For the text-containing cell, return its midpoint in (X, Y) coordinate format. 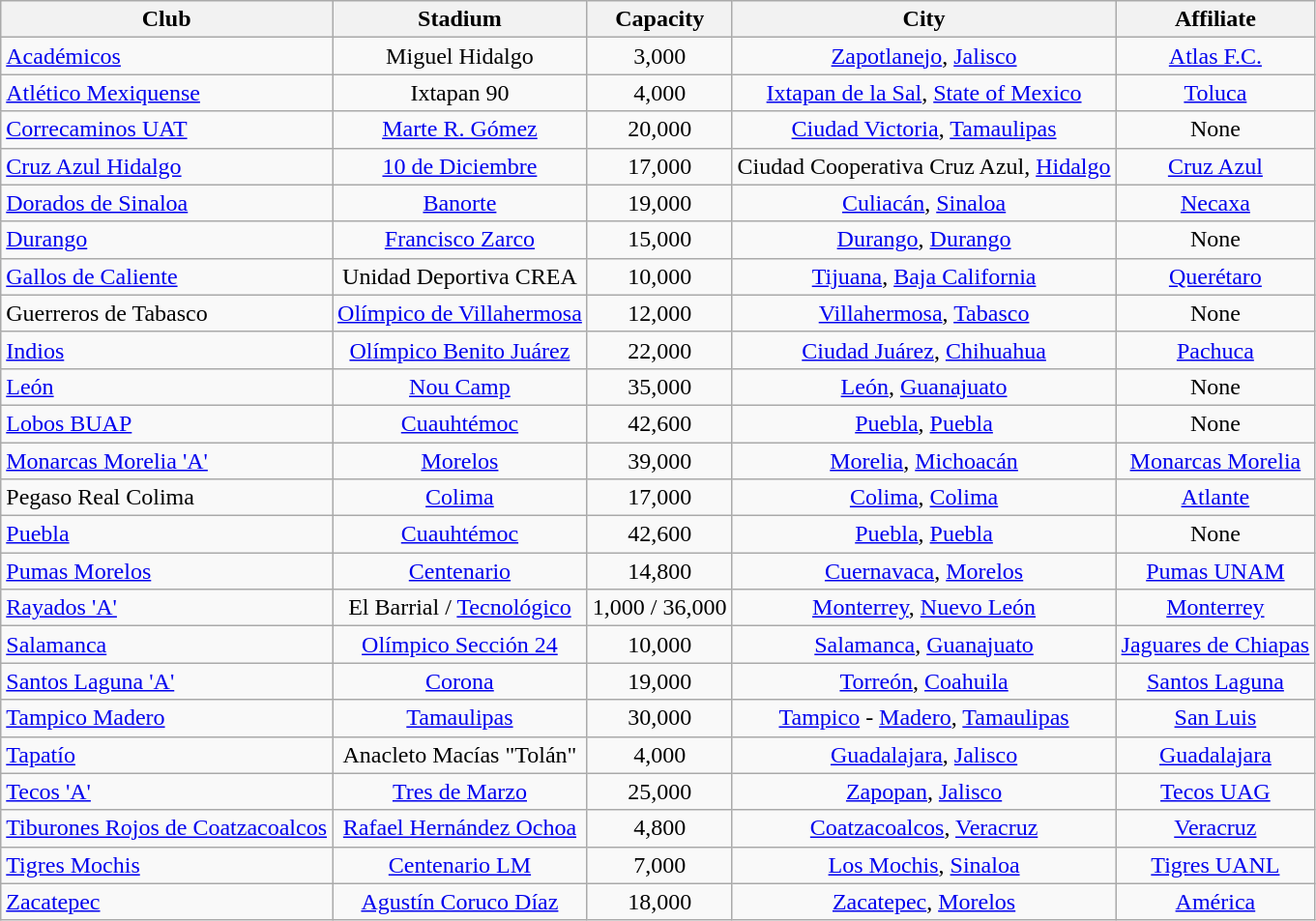
Olímpico Sección 24 (460, 645)
Ciudad Cooperativa Cruz Azul, Hidalgo (924, 166)
Tigres Mochis (166, 865)
12,000 (659, 313)
Culiacán, Sinaloa (924, 203)
Ixtapan de la Sal, State of Mexico (924, 93)
3,000 (659, 56)
Morelia, Michoacán (924, 461)
Capacity (659, 19)
Coatzacoalcos, Veracruz (924, 828)
39,000 (659, 461)
Tigres UANL (1215, 865)
4,800 (659, 828)
14,800 (659, 571)
7,000 (659, 865)
Tiburones Rojos de Coatzacoalcos (166, 828)
Miguel Hidalgo (460, 56)
Tijuana, Baja California (924, 276)
Marte R. Gómez (460, 130)
San Luis (1215, 718)
Los Mochis, Sinaloa (924, 865)
Correcaminos UAT (166, 130)
Pumas UNAM (1215, 571)
Jaguares de Chiapas (1215, 645)
Cruz Azul Hidalgo (166, 166)
Rayados 'A' (166, 608)
Monterrey, Nuevo León (924, 608)
Tampico Madero (166, 718)
Pegaso Real Colima (166, 498)
30,000 (659, 718)
Corona (460, 681)
Morelos (460, 461)
Guadalajara, Jalisco (924, 755)
Atlético Mexiquense (166, 93)
Guerreros de Tabasco (166, 313)
Durango (166, 240)
Pumas Morelos (166, 571)
Affiliate (1215, 19)
Salamanca (166, 645)
Olímpico de Villahermosa (460, 313)
Ixtapan 90 (460, 93)
Villahermosa, Tabasco (924, 313)
Banorte (460, 203)
Académicos (166, 56)
Santos Laguna 'A' (166, 681)
Salamanca, Guanajuato (924, 645)
Lobos BUAP (166, 423)
El Barrial / Tecnológico (460, 608)
León, Guanajuato (924, 387)
Agustín Coruco Díaz (460, 902)
Tampico - Madero, Tamaulipas (924, 718)
Atlante (1215, 498)
Gallos de Caliente (166, 276)
Francisco Zarco (460, 240)
América (1215, 902)
León (166, 387)
18,000 (659, 902)
Centenario LM (460, 865)
Ciudad Juárez, Chihuahua (924, 350)
Veracruz (1215, 828)
Tamaulipas (460, 718)
Colima, Colima (924, 498)
Monarcas Morelia (1215, 461)
Dorados de Sinaloa (166, 203)
Querétaro (1215, 276)
Monterrey (1215, 608)
Zapotlanejo, Jalisco (924, 56)
Olímpico Benito Juárez (460, 350)
20,000 (659, 130)
Nou Camp (460, 387)
1,000 / 36,000 (659, 608)
Torreón, Coahuila (924, 681)
Atlas F.C. (1215, 56)
Ciudad Victoria, Tamaulipas (924, 130)
Unidad Deportiva CREA (460, 276)
Tres de Marzo (460, 791)
Pachuca (1215, 350)
Club (166, 19)
Indios (166, 350)
Tecos 'A' (166, 791)
Monarcas Morelia 'A' (166, 461)
Puebla (166, 534)
Zacatepec (166, 902)
Santos Laguna (1215, 681)
Colima (460, 498)
Zacatepec, Morelos (924, 902)
25,000 (659, 791)
Tapatío (166, 755)
Guadalajara (1215, 755)
22,000 (659, 350)
Cruz Azul (1215, 166)
Zapopan, Jalisco (924, 791)
City (924, 19)
15,000 (659, 240)
Centenario (460, 571)
Tecos UAG (1215, 791)
35,000 (659, 387)
Necaxa (1215, 203)
Cuernavaca, Morelos (924, 571)
Stadium (460, 19)
Anacleto Macías "Tolán" (460, 755)
Rafael Hernández Ochoa (460, 828)
Toluca (1215, 93)
Durango, Durango (924, 240)
10 de Diciembre (460, 166)
